Output the [X, Y] coordinate of the center of the cell containing the given text.  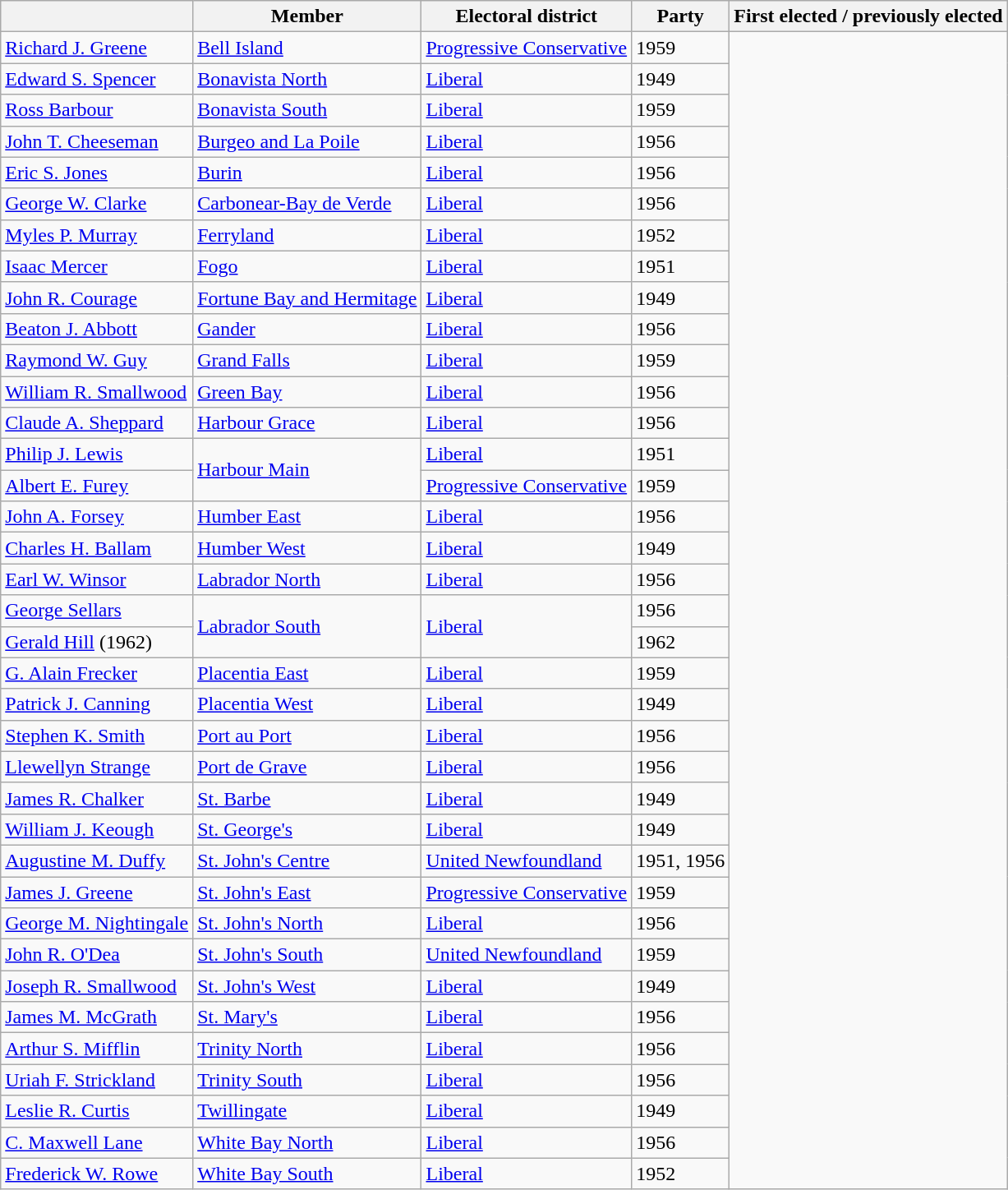
John A. Forsey [97, 517]
Joseph R. Smallwood [97, 986]
St. George's [307, 829]
St. John's Centre [307, 860]
Edward S. Spencer [97, 79]
1951, 1956 [680, 860]
John T. Cheeseman [97, 141]
Humber West [307, 548]
Harbour Grace [307, 423]
James J. Greene [97, 892]
George Sellars [97, 611]
Burgeo and La Poile [307, 141]
Philip J. Lewis [97, 454]
Burin [307, 173]
Albert E. Furey [97, 486]
Isaac Mercer [97, 266]
White Bay South [307, 1174]
John R. Courage [97, 297]
Gerald Hill (1962) [97, 642]
G. Alain Frecker [97, 673]
Earl W. Winsor [97, 579]
Harbour Main [307, 470]
Gander [307, 329]
Humber East [307, 517]
Llewellyn Strange [97, 767]
St. John's North [307, 924]
Labrador North [307, 579]
Green Bay [307, 392]
Electoral district [527, 16]
St. Mary's [307, 1017]
St. John's East [307, 892]
William J. Keough [97, 829]
John R. O'Dea [97, 955]
Patrick J. Canning [97, 704]
Fogo [307, 266]
Stephen K. Smith [97, 736]
James R. Chalker [97, 798]
Bonavista South [307, 110]
Ross Barbour [97, 110]
Richard J. Greene [97, 48]
Placentia East [307, 673]
Fortune Bay and Hermitage [307, 297]
Raymond W. Guy [97, 360]
Beaton J. Abbott [97, 329]
Party [680, 16]
Ferryland [307, 235]
Trinity South [307, 1080]
Frederick W. Rowe [97, 1174]
James M. McGrath [97, 1017]
Bonavista North [307, 79]
Claude A. Sheppard [97, 423]
Trinity North [307, 1049]
Labrador South [307, 626]
Arthur S. Mifflin [97, 1049]
Uriah F. Strickland [97, 1080]
Carbonear-Bay de Verde [307, 204]
Bell Island [307, 48]
Grand Falls [307, 360]
St. Barbe [307, 798]
St. John's West [307, 986]
Port de Grave [307, 767]
Placentia West [307, 704]
George M. Nightingale [97, 924]
White Bay North [307, 1142]
William R. Smallwood [97, 392]
Port au Port [307, 736]
Member [307, 16]
Twillingate [307, 1111]
Leslie R. Curtis [97, 1111]
First elected / previously elected [869, 16]
Myles P. Murray [97, 235]
1962 [680, 642]
Augustine M. Duffy [97, 860]
C. Maxwell Lane [97, 1142]
Charles H. Ballam [97, 548]
George W. Clarke [97, 204]
Eric S. Jones [97, 173]
St. John's South [307, 955]
